Pinpoint the cell where the given text exists, returning its [X, Y] midpoint coordinate. 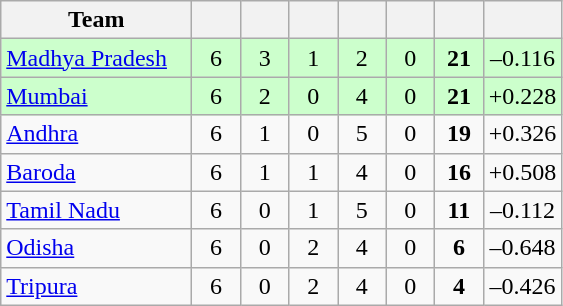
–0.116 [522, 58]
Odisha [96, 248]
11 [460, 210]
–0.112 [522, 210]
+0.508 [522, 172]
Baroda [96, 172]
–0.648 [522, 248]
Team [96, 20]
Andhra [96, 134]
3 [264, 58]
Tripura [96, 286]
16 [460, 172]
Madhya Pradesh [96, 58]
19 [460, 134]
+0.228 [522, 96]
Tamil Nadu [96, 210]
Mumbai [96, 96]
–0.426 [522, 286]
+0.326 [522, 134]
